Output the [x, y] coordinate of the center of the cell containing the given text.  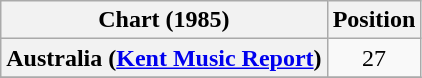
Chart (1985) [164, 20]
27 [374, 58]
Australia (Kent Music Report) [164, 58]
Position [374, 20]
